Determine the [x, y] coordinate at the center of the cell enclosing the given text.  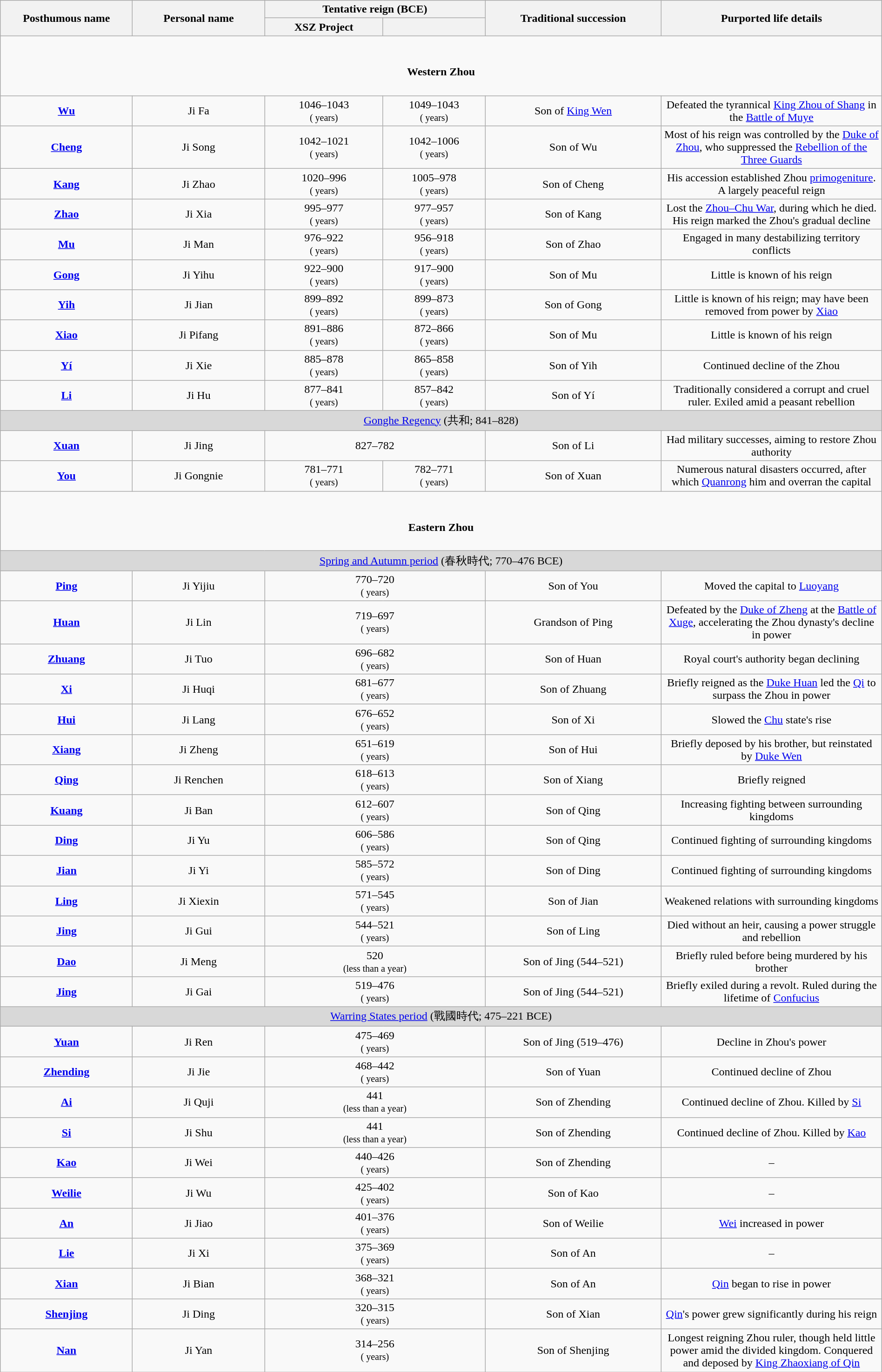
Son of Yih [573, 365]
Ji Song [199, 147]
Ji Man [199, 245]
Ji Yi [199, 870]
Ling [67, 901]
782–771( years) [434, 476]
Yuan [67, 1041]
Ji Quji [199, 1102]
Son of King Wen [573, 111]
Dao [67, 961]
Xiao [67, 335]
Most of his reign was controlled by the Duke of Zhou, who suppressed the Rebellion of the Three Guards [772, 147]
606–586( years) [375, 841]
Son of Ding [573, 870]
Continued decline of the Zhou [772, 365]
Hui [67, 720]
Ji Shu [199, 1133]
368–321( years) [375, 1283]
Ji Xi [199, 1253]
885–878( years) [324, 365]
Tentative reign (BCE) [375, 9]
Son of Weilie [573, 1223]
Ji Renchen [199, 780]
Ji Xia [199, 214]
857–842( years) [434, 395]
Ji Bian [199, 1283]
Kuang [67, 810]
Purported life details [772, 18]
Continued decline of Zhou [772, 1072]
Zhao [67, 214]
Ji Wu [199, 1193]
1042–1021( years) [324, 147]
Ji Gui [199, 931]
Son of Shenjing [573, 1351]
977–957( years) [434, 214]
Traditionally considered a corrupt and cruel ruler. Exiled amid a peasant rebellion [772, 395]
Son of Gong [573, 305]
Ji Fa [199, 111]
Decline in Zhou's power [772, 1041]
Ai [67, 1102]
Ji Meng [199, 961]
Son of Yuan [573, 1072]
Ji Yijiu [199, 586]
Son of Zhao [573, 245]
Ji Yu [199, 841]
375–369( years) [375, 1253]
Ji Zhao [199, 184]
Spring and Autumn period (春秋時代; 770–476 BCE) [441, 561]
Ji Ban [199, 810]
320–315( years) [375, 1314]
Ji Lang [199, 720]
544–521( years) [375, 931]
Personal name [199, 18]
Qin's power grew significantly during his reign [772, 1314]
1046–1043( years) [324, 111]
Ji Tuo [199, 659]
877–841( years) [324, 395]
781–771( years) [324, 476]
Qin began to rise in power [772, 1283]
440–426( years) [375, 1162]
Ding [67, 841]
681–677( years) [375, 689]
976–922( years) [324, 245]
Ji Jian [199, 305]
1049–1043( years) [434, 111]
Lost the Zhou–Chu War, during which he died. His reign marked the Zhou's gradual decline [772, 214]
Moved the capital to Luoyang [772, 586]
Ji Gongnie [199, 476]
Briefly reigned as the Duke Huan led the Qi to surpass the Zhou in power [772, 689]
Jian [67, 870]
Son of Xiang [573, 780]
Wei increased in power [772, 1223]
Yí [67, 365]
Son of Yí [573, 395]
865–858( years) [434, 365]
Ji Jing [199, 445]
Ji Yan [199, 1351]
618–613( years) [375, 780]
Ji Huqi [199, 689]
Ji Yihu [199, 274]
Gonghe Regency (共和; 841–828) [441, 420]
Died without an heir, causing a power struggle and rebellion [772, 931]
Defeated by the Duke of Zheng at the Battle of Xuge, accelerating the Zhou dynasty's decline in power [772, 623]
519–476( years) [375, 991]
995–977( years) [324, 214]
Xian [67, 1283]
872–866( years) [434, 335]
Eastern Zhou [441, 521]
Son of Kao [573, 1193]
899–892( years) [324, 305]
Kao [67, 1162]
Traditional succession [573, 18]
Son of Zhuang [573, 689]
Ji Xie [199, 365]
His accession established Zhou primogeniture. A largely peaceful reign [772, 184]
Gong [67, 274]
Son of Ling [573, 931]
Ji Wei [199, 1162]
Ji Ren [199, 1041]
Zhending [67, 1072]
Wu [67, 111]
Continued decline of Zhou. Killed by Si [772, 1102]
Ji Jie [199, 1072]
Ji Zheng [199, 749]
1020–996( years) [324, 184]
Qing [67, 780]
XSZ Project [324, 27]
Si [67, 1133]
Briefly ruled before being murdered by his brother [772, 961]
Weilie [67, 1193]
Longest reigning Zhou ruler, though held little power amid the divided kingdom. Conquered and deposed by King Zhaoxiang of Qin [772, 1351]
Xuan [67, 445]
Little is known of his reign; may have been removed from power by Xiao [772, 305]
Li [67, 395]
827–782 [375, 445]
Increasing fighting between surrounding kingdoms [772, 810]
770–720( years) [375, 586]
612–607( years) [375, 810]
Nan [67, 1351]
Had military successes, aiming to restore Zhou authority [772, 445]
Kang [67, 184]
Son of Kang [573, 214]
1005–978( years) [434, 184]
1042–1006( years) [434, 147]
Xiang [67, 749]
Briefly deposed by his brother, but reinstated by Duke Wen [772, 749]
425–402( years) [375, 1193]
922–900( years) [324, 274]
Shenjing [67, 1314]
468–442( years) [375, 1072]
Warring States period (戰國時代; 475–221 BCE) [441, 1016]
Cheng [67, 147]
Weakened relations with surrounding kingdoms [772, 901]
Ji Xiexin [199, 901]
Grandson of Ping [573, 623]
899–873( years) [434, 305]
676–652( years) [375, 720]
Yih [67, 305]
696–682( years) [375, 659]
719–697( years) [375, 623]
520(less than a year) [375, 961]
Ji Hu [199, 395]
891–886( years) [324, 335]
Son of Hui [573, 749]
You [67, 476]
Briefly exiled during a revolt. Ruled during the lifetime of Confucius [772, 991]
Continued decline of Zhou. Killed by Kao [772, 1133]
Numerous natural disasters occurred, after which Quanrong him and overran the capital [772, 476]
Son of Wu [573, 147]
Posthumous name [67, 18]
Zhuang [67, 659]
Huan [67, 623]
Ji Ding [199, 1314]
Son of Li [573, 445]
Royal court's authority began declining [772, 659]
Briefly reigned [772, 780]
Ping [67, 586]
Ji Lin [199, 623]
An [67, 1223]
401–376( years) [375, 1223]
Son of Huan [573, 659]
Lie [67, 1253]
Engaged in many destabilizing territory conflicts [772, 245]
Son of You [573, 586]
Xi [67, 689]
585–572( years) [375, 870]
Son of Jing (519–476) [573, 1041]
Mu [67, 245]
Son of Jian [573, 901]
Western Zhou [441, 66]
Ji Pifang [199, 335]
Ji Jiao [199, 1223]
Son of Xuan [573, 476]
956–918( years) [434, 245]
Defeated the tyrannical King Zhou of Shang in the Battle of Muye [772, 111]
Son of Xi [573, 720]
651–619( years) [375, 749]
917–900( years) [434, 274]
314–256( years) [375, 1351]
Son of Cheng [573, 184]
571–545( years) [375, 901]
Slowed the Chu state's rise [772, 720]
Son of Xian [573, 1314]
Ji Gai [199, 991]
475–469( years) [375, 1041]
